Provide the (x, y) coordinate of the cell's center where the given text is located.  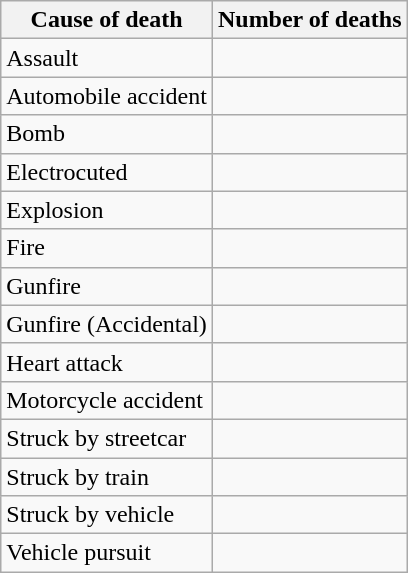
Heart attack (107, 362)
Cause of death (107, 20)
Number of deaths (310, 20)
Struck by train (107, 477)
Motorcycle accident (107, 400)
Fire (107, 248)
Electrocuted (107, 172)
Gunfire (107, 286)
Gunfire (Accidental) (107, 324)
Vehicle pursuit (107, 553)
Struck by vehicle (107, 515)
Automobile accident (107, 96)
Explosion (107, 210)
Bomb (107, 134)
Assault (107, 58)
Struck by streetcar (107, 438)
